Identify which cell holds the provided text, then report its (X, Y) central coordinate. 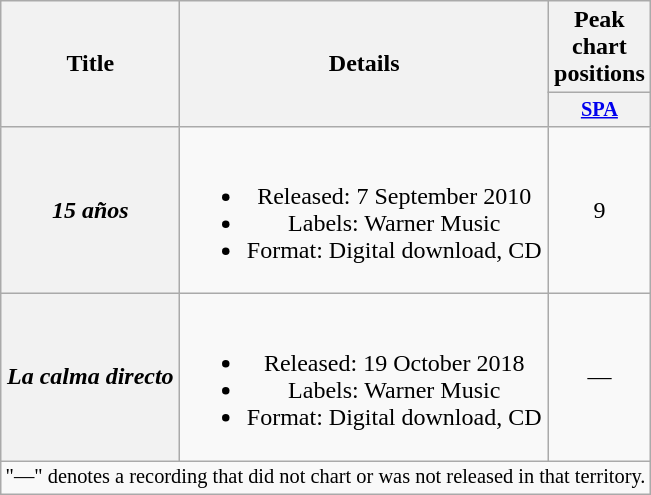
Title (90, 64)
— (600, 378)
15 años (90, 210)
SPA (600, 110)
9 (600, 210)
Released: 7 September 2010Labels: Warner MusicFormat: Digital download, CD (364, 210)
La calma directo (90, 378)
Released: 19 October 2018Labels: Warner MusicFormat: Digital download, CD (364, 378)
Peak chart positions (600, 47)
Details (364, 64)
"—" denotes a recording that did not chart or was not released in that territory. (326, 478)
